Find where the given text appears and provide that cell's center as [x, y] coordinate. 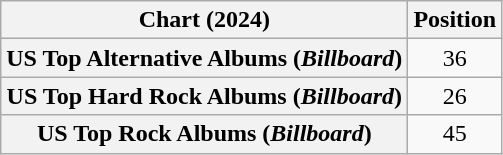
36 [455, 58]
US Top Alternative Albums (Billboard) [204, 58]
45 [455, 134]
US Top Rock Albums (Billboard) [204, 134]
Position [455, 20]
US Top Hard Rock Albums (Billboard) [204, 96]
Chart (2024) [204, 20]
26 [455, 96]
